Find where the given text appears and provide that cell's center as (x, y) coordinate. 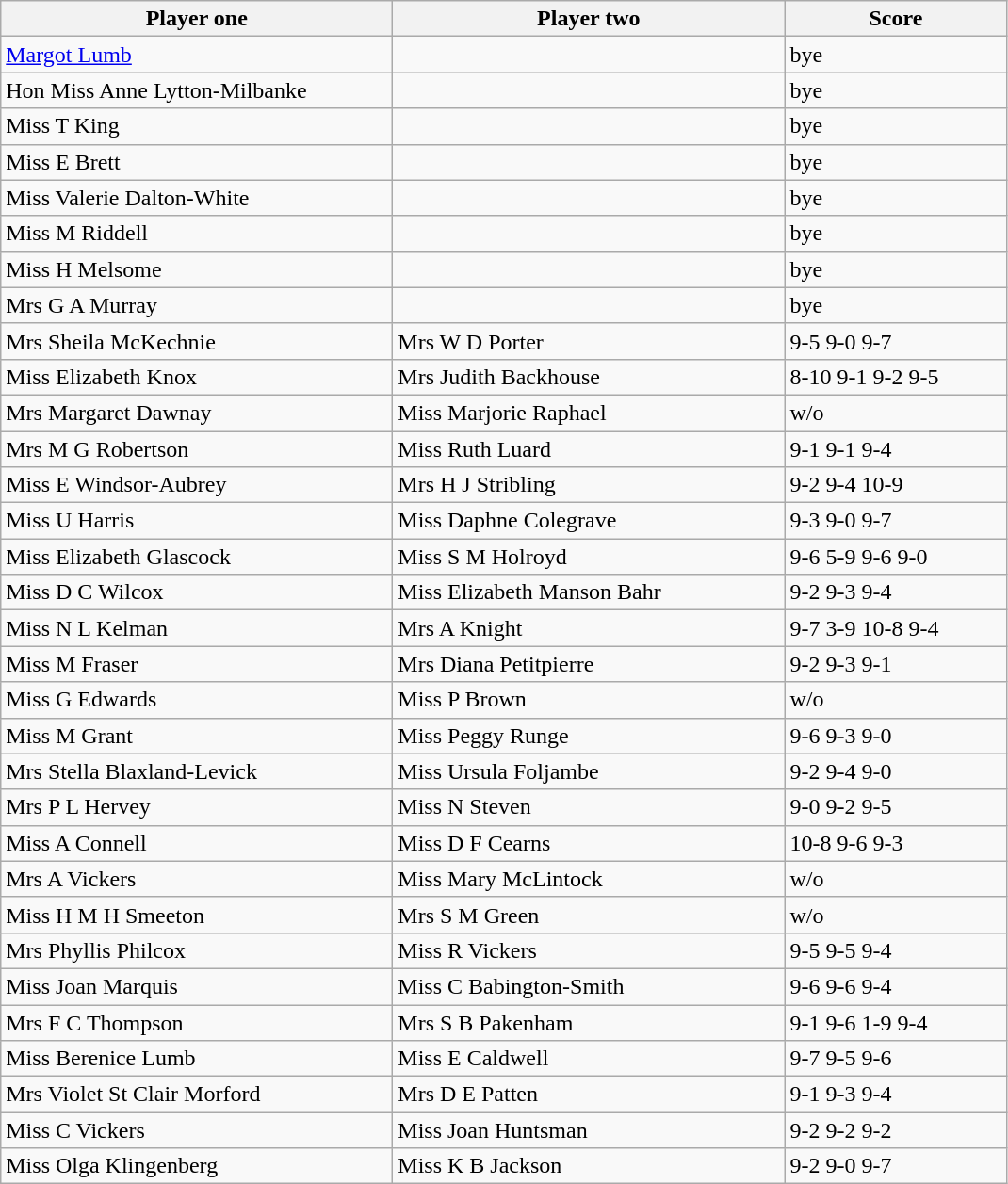
Miss K B Jackson (589, 1166)
8-10 9-1 9-2 9-5 (896, 377)
Miss N Steven (589, 807)
Miss Elizabeth Manson Bahr (589, 592)
Mrs Stella Blaxland-Levick (197, 771)
Miss D C Wilcox (197, 592)
Miss E Brett (197, 162)
Mrs A Vickers (197, 879)
Miss C Babington-Smith (589, 986)
9-1 9-3 9-4 (896, 1095)
9-7 9-5 9-6 (896, 1059)
9-2 9-4 9-0 (896, 771)
Miss Olga Klingenberg (197, 1166)
9-6 9-3 9-0 (896, 736)
Mrs H J Stribling (589, 485)
Miss Mary McLintock (589, 879)
Mrs A Knight (589, 628)
Mrs Sheila McKechnie (197, 341)
Mrs Diana Petitpierre (589, 664)
Mrs W D Porter (589, 341)
Margot Lumb (197, 55)
Miss S M Holroyd (589, 557)
9-2 9-3 9-4 (896, 592)
9-1 9-6 1-9 9-4 (896, 1022)
Miss Peggy Runge (589, 736)
Miss G Edwards (197, 700)
Miss U Harris (197, 521)
Miss Ursula Foljambe (589, 771)
Mrs G A Murray (197, 305)
Miss E Windsor-Aubrey (197, 485)
Mrs M G Robertson (197, 449)
Miss P Brown (589, 700)
9-5 9-0 9-7 (896, 341)
Hon Miss Anne Lytton-Milbanke (197, 90)
Miss M Riddell (197, 234)
Miss Ruth Luard (589, 449)
Miss E Caldwell (589, 1059)
Miss Joan Huntsman (589, 1130)
9-2 9-0 9-7 (896, 1166)
Mrs P L Hervey (197, 807)
Mrs Margaret Dawnay (197, 413)
9-0 9-2 9-5 (896, 807)
Miss Daphne Colegrave (589, 521)
Player two (589, 19)
Miss Elizabeth Knox (197, 377)
9-5 9-5 9-4 (896, 950)
Miss H M H Smeeton (197, 915)
Miss Berenice Lumb (197, 1059)
Miss T King (197, 126)
9-3 9-0 9-7 (896, 521)
Miss C Vickers (197, 1130)
9-2 9-2 9-2 (896, 1130)
Miss H Melsome (197, 269)
9-7 3-9 10-8 9-4 (896, 628)
9-6 5-9 9-6 9-0 (896, 557)
Miss Joan Marquis (197, 986)
Mrs Phyllis Philcox (197, 950)
9-6 9-6 9-4 (896, 986)
Mrs S M Green (589, 915)
9-2 9-3 9-1 (896, 664)
Miss Marjorie Raphael (589, 413)
Score (896, 19)
Mrs F C Thompson (197, 1022)
10-8 9-6 9-3 (896, 843)
Mrs D E Patten (589, 1095)
Mrs Judith Backhouse (589, 377)
Miss M Fraser (197, 664)
Miss D F Cearns (589, 843)
Miss A Connell (197, 843)
Miss Valerie Dalton-White (197, 198)
Miss Elizabeth Glascock (197, 557)
Miss M Grant (197, 736)
Miss N L Kelman (197, 628)
Mrs S B Pakenham (589, 1022)
9-2 9-4 10-9 (896, 485)
Mrs Violet St Clair Morford (197, 1095)
Player one (197, 19)
Miss R Vickers (589, 950)
9-1 9-1 9-4 (896, 449)
